Search for the cell housing the specified text and yield its (x, y) center coordinate. 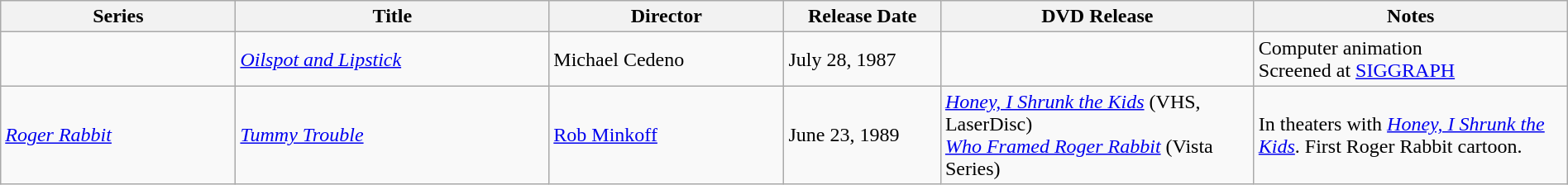
Computer animation Screened at SIGGRAPH (1411, 59)
Rob Minkoff (667, 135)
Notes (1411, 17)
DVD Release (1097, 17)
June 23, 1989 (862, 135)
Title (392, 17)
Michael Cedeno (667, 59)
July 28, 1987 (862, 59)
Oilspot and Lipstick (392, 59)
Roger Rabbit (118, 135)
Tummy Trouble (392, 135)
Honey, I Shrunk the Kids (VHS, LaserDisc) Who Framed Roger Rabbit (Vista Series) (1097, 135)
Series (118, 17)
Release Date (862, 17)
Director (667, 17)
In theaters with Honey, I Shrunk the Kids. First Roger Rabbit cartoon. (1411, 135)
